Return (x, y) of the center of cell containing provided text 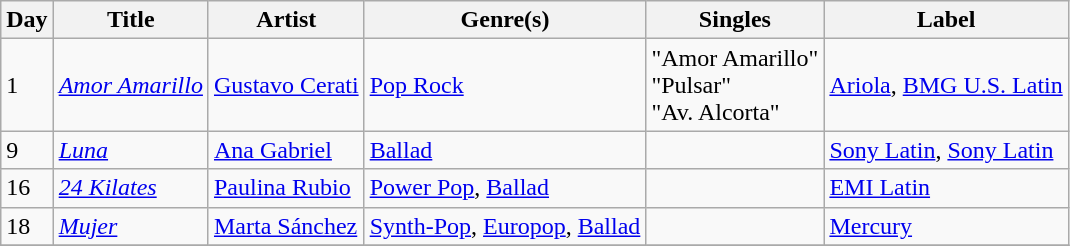
Amor Amarillo (130, 85)
Ana Gabriel (286, 150)
EMI Latin (946, 188)
1 (27, 85)
Power Pop, Ballad (505, 188)
Title (130, 20)
"Amor Amarillo""Pulsar""Av. Alcorta" (735, 85)
Singles (735, 20)
Ariola, BMG U.S. Latin (946, 85)
Mujer (130, 226)
Pop Rock (505, 85)
Luna (130, 150)
Sony Latin, Sony Latin (946, 150)
Label (946, 20)
Genre(s) (505, 20)
16 (27, 188)
Synth-Pop, Europop, Ballad (505, 226)
18 (27, 226)
Mercury (946, 226)
Gustavo Cerati (286, 85)
Marta Sánchez (286, 226)
24 Kilates (130, 188)
Ballad (505, 150)
9 (27, 150)
Day (27, 20)
Artist (286, 20)
Paulina Rubio (286, 188)
